Extract the [X, Y] coordinate from the center of the cell holding the provided text.  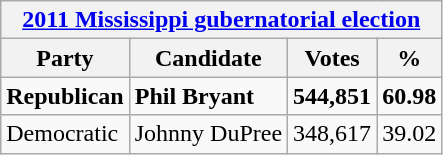
Votes [332, 58]
Phil Bryant [208, 96]
348,617 [332, 134]
Republican [65, 96]
Party [65, 58]
Johnny DuPree [208, 134]
544,851 [332, 96]
2011 Mississippi gubernatorial election [222, 20]
% [410, 58]
60.98 [410, 96]
39.02 [410, 134]
Candidate [208, 58]
Democratic [65, 134]
